From the cell containing the given text, extract its center point as (x, y) coordinate. 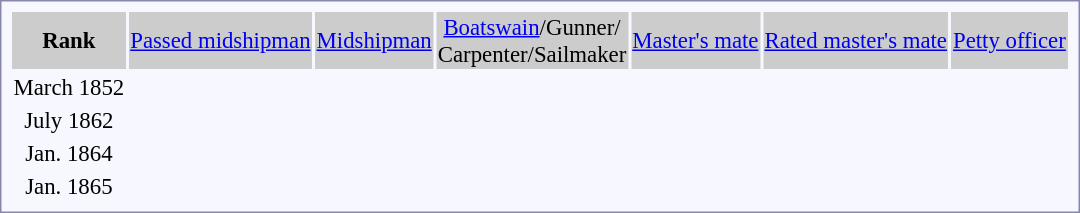
Midshipman (374, 40)
Jan. 1865 (69, 186)
March 1852 (69, 87)
July 1862 (69, 120)
Boatswain/Gunner/Carpenter/Sailmaker (532, 40)
Jan. 1864 (69, 153)
Master's mate (696, 40)
Rated master's mate (856, 40)
Petty officer (1009, 40)
Passed midshipman (220, 40)
Rank (69, 40)
